From the cell containing the given text, extract its center point as [x, y] coordinate. 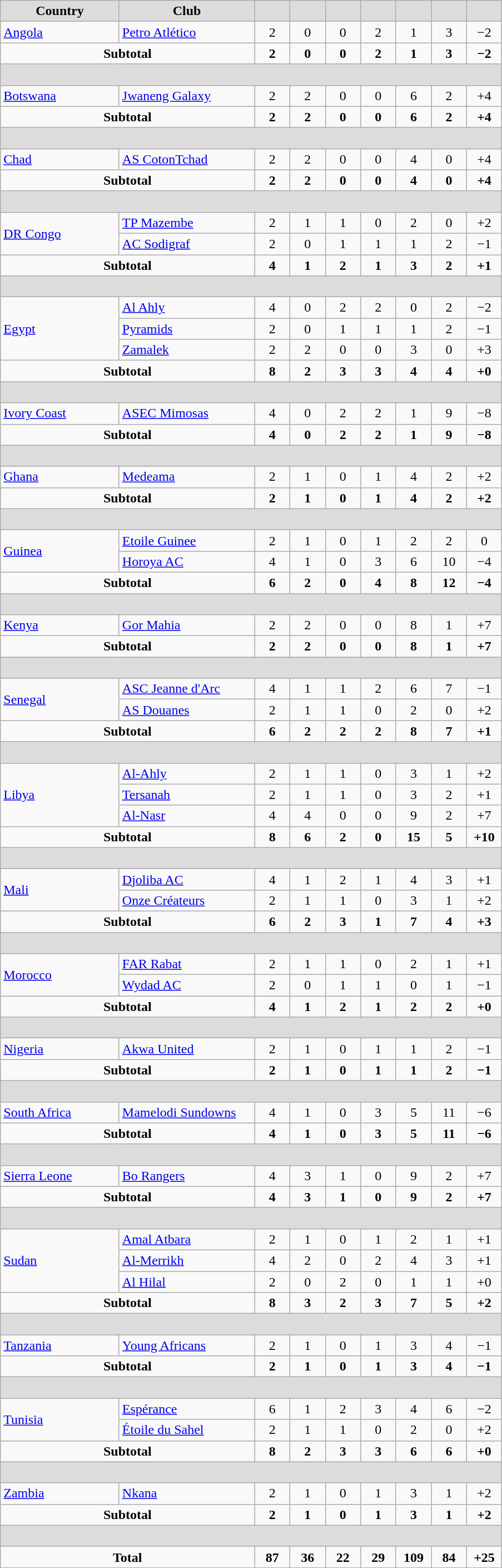
Zamalek [187, 350]
Al Ahly [187, 308]
Al-Merrikh [187, 1260]
AS Douanes [187, 710]
Guinea [60, 551]
AS CotonTchad [187, 159]
Sierra Leone [60, 1176]
Bo Rangers [187, 1176]
36 [307, 1557]
22 [343, 1557]
DR Congo [60, 233]
Wydad AC [187, 985]
Botswana [60, 96]
TP Mazembe [187, 223]
Espérance [187, 1409]
Senegal [60, 699]
109 [414, 1557]
ASEC Mimosas [187, 413]
Tanzania [60, 1345]
Libya [60, 795]
84 [449, 1557]
Etoile Guinee [187, 540]
Zambia [60, 1493]
Mali [60, 890]
Egypt [60, 329]
Akwa United [187, 1049]
Sudan [60, 1260]
Medeama [187, 477]
Al-Nasr [187, 816]
Kenya [60, 625]
Young Africans [187, 1345]
Ivory Coast [60, 413]
Jwaneng Galaxy [187, 96]
Chad [60, 159]
Nigeria [60, 1049]
ASC Jeanne d'Arc [187, 689]
Al Hilal [187, 1281]
Al-Ahly [187, 773]
Country [60, 11]
Étoile du Sahel [187, 1430]
AC Sodigraf [187, 244]
Amal Atbara [187, 1239]
15 [414, 837]
+10 [484, 837]
Mamelodi Sundowns [187, 1112]
87 [272, 1557]
Horoya AC [187, 561]
Djoliba AC [187, 879]
Tunisia [60, 1419]
Club [187, 11]
Angola [60, 32]
Tersanah [187, 795]
Pyramids [187, 329]
Nkana [187, 1493]
Ghana [60, 477]
12 [449, 583]
+25 [484, 1557]
Gor Mahia [187, 625]
Petro Atlético [187, 32]
10 [449, 561]
Morocco [60, 975]
Total [128, 1557]
Onze Créateurs [187, 900]
29 [379, 1557]
South Africa [60, 1112]
FAR Rabat [187, 964]
